Provide the (x, y) coordinate of the cell's center where the given text is located.  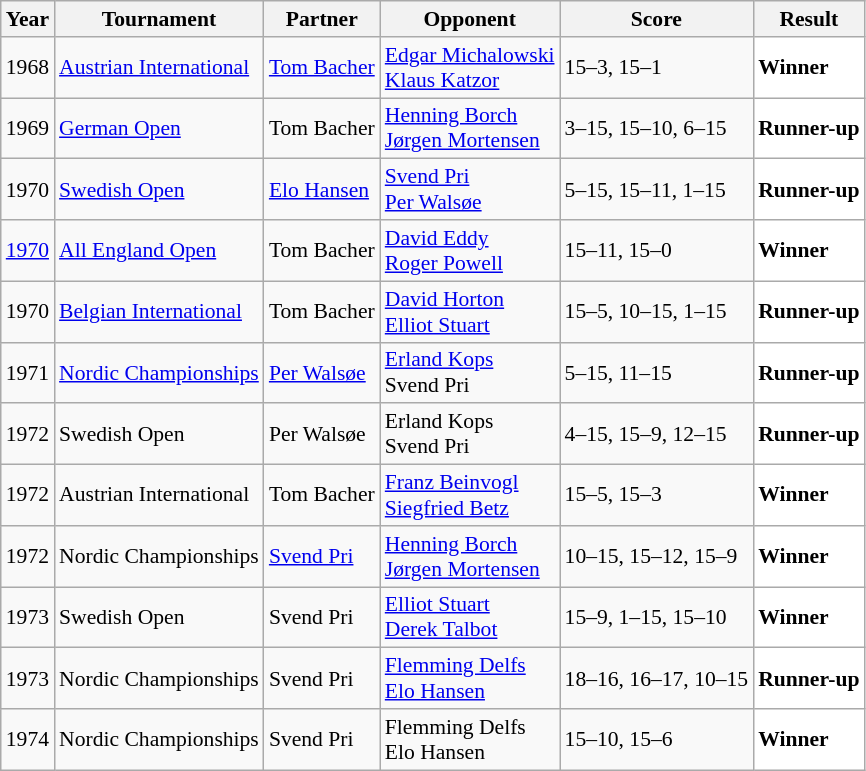
Franz Beinvogl Siegfried Betz (470, 496)
Svend Pri Per Walsøe (470, 190)
1968 (28, 68)
3–15, 15–10, 6–15 (657, 128)
15–5, 10–15, 1–15 (657, 312)
Belgian International (159, 312)
15–10, 15–6 (657, 740)
15–9, 1–15, 15–10 (657, 618)
All England Open (159, 250)
David Eddy Roger Powell (470, 250)
Result (808, 19)
15–11, 15–0 (657, 250)
15–3, 15–1 (657, 68)
German Open (159, 128)
Elliot Stuart Derek Talbot (470, 618)
1969 (28, 128)
Tournament (159, 19)
1974 (28, 740)
5–15, 11–15 (657, 372)
David Horton Elliot Stuart (470, 312)
4–15, 15–9, 12–15 (657, 434)
10–15, 15–12, 15–9 (657, 556)
15–5, 15–3 (657, 496)
Partner (322, 19)
1971 (28, 372)
Year (28, 19)
Edgar Michalowski Klaus Katzor (470, 68)
5–15, 15–11, 1–15 (657, 190)
Opponent (470, 19)
Score (657, 19)
Elo Hansen (322, 190)
18–16, 16–17, 10–15 (657, 678)
